Return [x, y] of the center of cell containing provided text 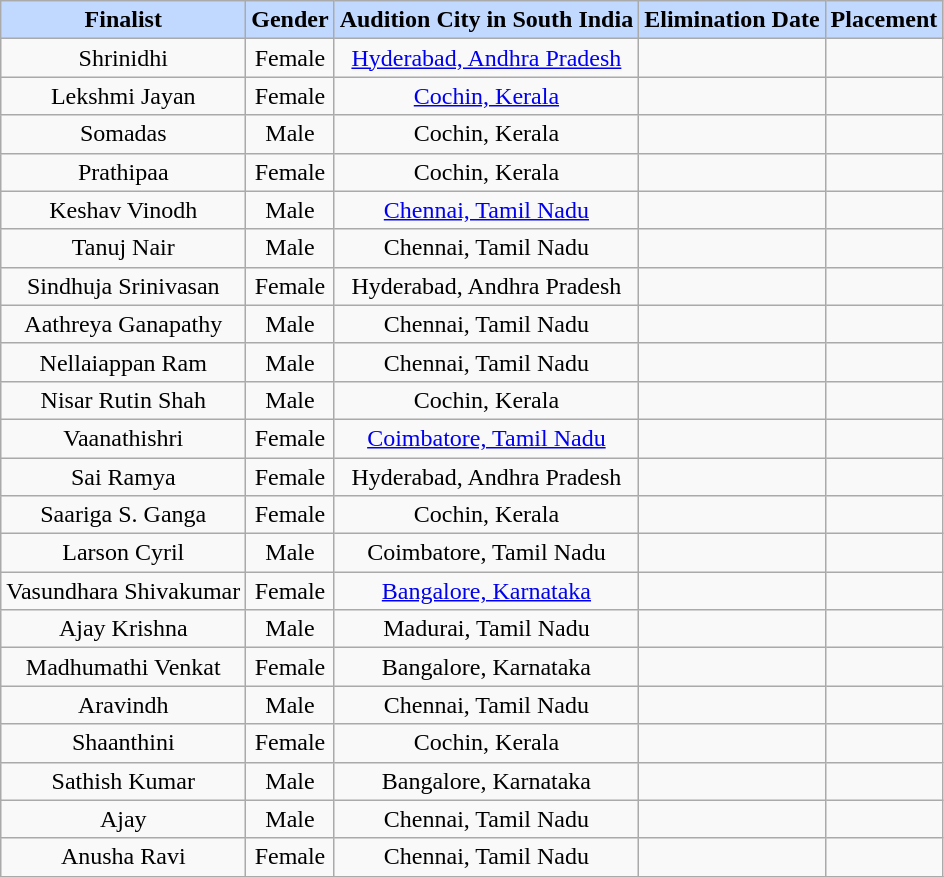
Shaanthini [124, 743]
Vaanathishri [124, 438]
Madhumathi Venkat [124, 667]
Ajay Krishna [124, 629]
Aravindh [124, 705]
Madurai, Tamil Nadu [486, 629]
Ajay [124, 819]
Vasundhara Shivakumar [124, 591]
Sindhuja Srinivasan [124, 286]
Placement [884, 20]
Tanuj Nair [124, 248]
Nisar Rutin Shah [124, 400]
Nellaiappan Ram [124, 362]
Prathipaa [124, 172]
Sai Ramya [124, 477]
Somadas [124, 134]
Finalist [124, 20]
Lekshmi Jayan [124, 96]
Gender [290, 20]
Larson Cyril [124, 553]
Audition City in South India [486, 20]
Elimination Date [732, 20]
Keshav Vinodh [124, 210]
Saariga S. Ganga [124, 515]
Sathish Kumar [124, 781]
Aathreya Ganapathy [124, 324]
Shrinidhi [124, 58]
Anusha Ravi [124, 857]
